For the text-containing cell, return its midpoint in [x, y] coordinate format. 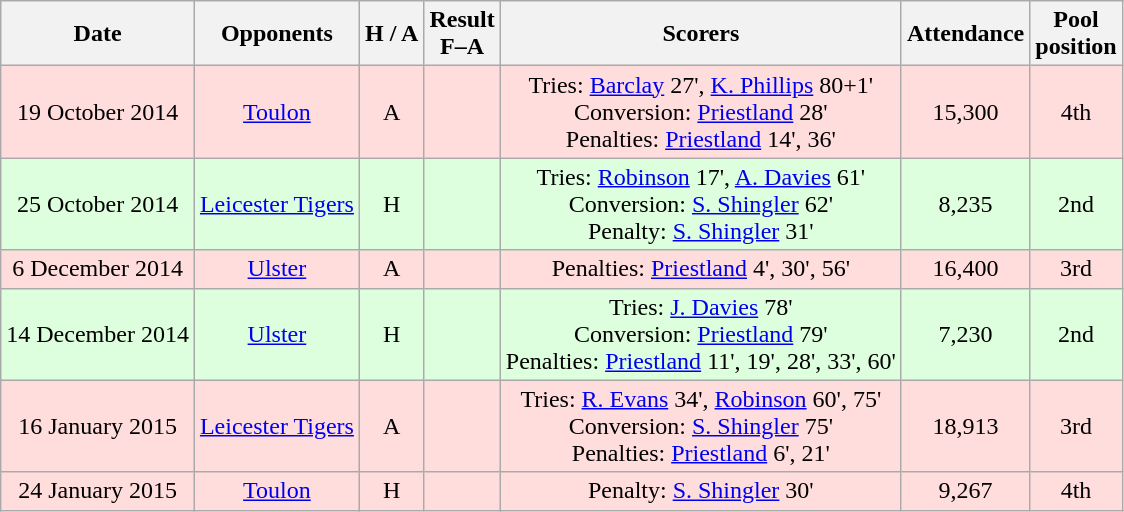
14 December 2014 [98, 334]
16,400 [965, 269]
Penalties: Priestland 4', 30', 56' [700, 269]
Tries: J. Davies 78'Conversion: Priestland 79'Penalties: Priestland 11', 19', 28', 33', 60' [700, 334]
7,230 [965, 334]
16 January 2015 [98, 426]
Scorers [700, 34]
ResultF–A [462, 34]
8,235 [965, 204]
Penalty: S. Shingler 30' [700, 491]
Date [98, 34]
9,267 [965, 491]
Tries: R. Evans 34', Robinson 60', 75'Conversion: S. Shingler 75'Penalties: Priestland 6', 21' [700, 426]
15,300 [965, 112]
Opponents [276, 34]
25 October 2014 [98, 204]
6 December 2014 [98, 269]
24 January 2015 [98, 491]
H / A [391, 34]
Tries: Robinson 17', A. Davies 61'Conversion: S. Shingler 62'Penalty: S. Shingler 31' [700, 204]
Tries: Barclay 27', K. Phillips 80+1'Conversion: Priestland 28'Penalties: Priestland 14', 36' [700, 112]
Attendance [965, 34]
19 October 2014 [98, 112]
18,913 [965, 426]
Poolposition [1076, 34]
